Determine the [x, y] coordinate at the center of the cell enclosing the given text.  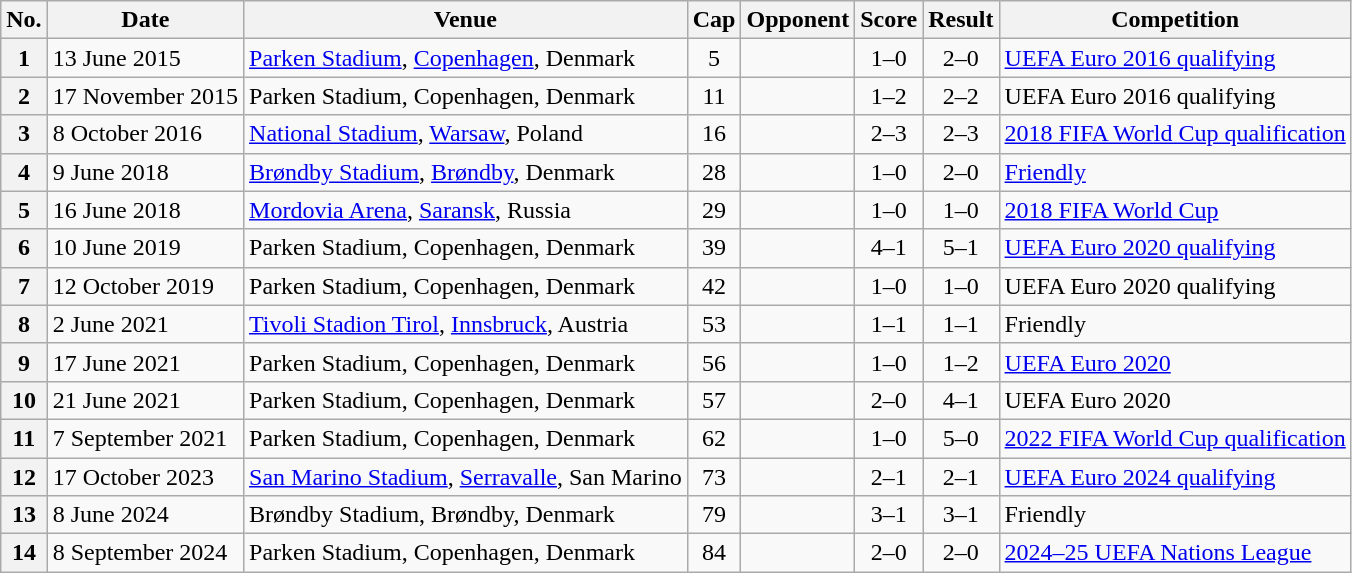
21 June 2021 [145, 400]
10 [24, 400]
2018 FIFA World Cup qualification [1175, 134]
8 September 2024 [145, 553]
5–0 [961, 438]
2024–25 UEFA Nations League [1175, 553]
17 November 2015 [145, 96]
12 [24, 477]
7 [24, 286]
29 [714, 210]
84 [714, 553]
Competition [1175, 20]
6 [24, 248]
3 [24, 134]
17 June 2021 [145, 362]
13 [24, 515]
16 June 2018 [145, 210]
4 [24, 172]
Opponent [798, 20]
13 June 2015 [145, 58]
No. [24, 20]
39 [714, 248]
National Stadium, Warsaw, Poland [466, 134]
2018 FIFA World Cup [1175, 210]
7 September 2021 [145, 438]
53 [714, 324]
10 June 2019 [145, 248]
14 [24, 553]
73 [714, 477]
62 [714, 438]
57 [714, 400]
Score [889, 20]
79 [714, 515]
1 [24, 58]
9 June 2018 [145, 172]
Result [961, 20]
42 [714, 286]
Cap [714, 20]
Date [145, 20]
2 June 2021 [145, 324]
2–2 [961, 96]
2 [24, 96]
UEFA Euro 2024 qualifying [1175, 477]
28 [714, 172]
17 October 2023 [145, 477]
Mordovia Arena, Saransk, Russia [466, 210]
5–1 [961, 248]
Venue [466, 20]
9 [24, 362]
56 [714, 362]
12 October 2019 [145, 286]
2022 FIFA World Cup qualification [1175, 438]
Tivoli Stadion Tirol, Innsbruck, Austria [466, 324]
8 June 2024 [145, 515]
8 October 2016 [145, 134]
16 [714, 134]
8 [24, 324]
San Marino Stadium, Serravalle, San Marino [466, 477]
